Return (x, y) of the center of cell containing provided text 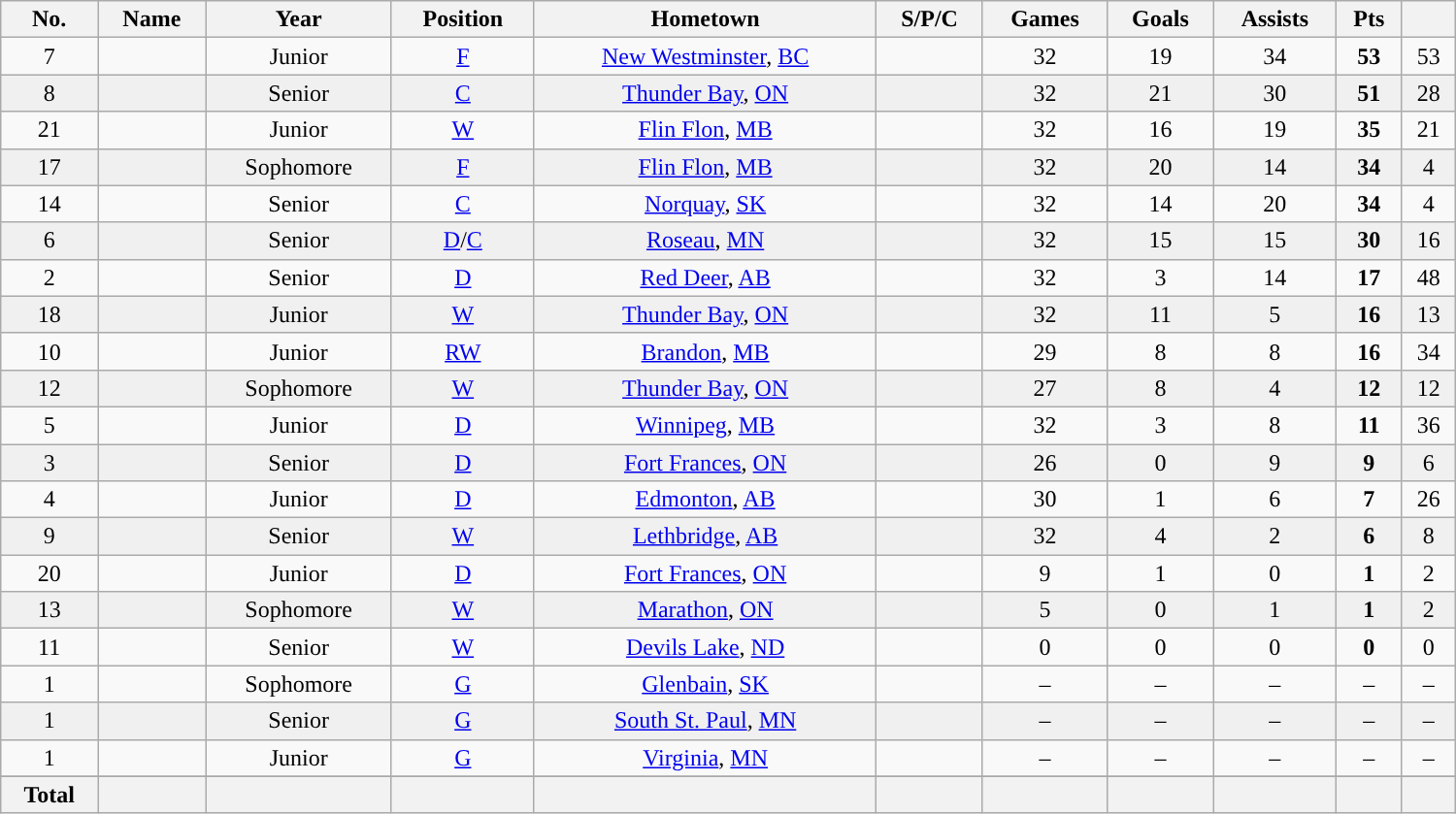
Position (462, 19)
Name (152, 19)
Goals (1161, 19)
51 (1369, 93)
18 (50, 314)
28 (1429, 93)
Red Deer, AB (705, 277)
Total (50, 795)
Lethbridge, AB (705, 537)
Devils Lake, ND (705, 647)
Norquay, SK (705, 204)
Brandon, MB (705, 351)
Winnipeg, MB (705, 425)
South St. Paul, MN (705, 721)
Assists (1274, 19)
S/P/C (930, 19)
35 (1369, 130)
Roseau, MN (705, 241)
Games (1044, 19)
Glenbain, SK (705, 684)
Hometown (705, 19)
10 (50, 351)
D/C (462, 241)
36 (1429, 425)
Marathon, ON (705, 610)
27 (1044, 388)
Virginia, MN (705, 758)
Year (299, 19)
Pts (1369, 19)
New Westminster, BC (705, 56)
48 (1429, 277)
29 (1044, 351)
Edmonton, AB (705, 500)
RW (462, 351)
No. (50, 19)
